Find where the given text appears and provide that cell's center as (x, y) coordinate. 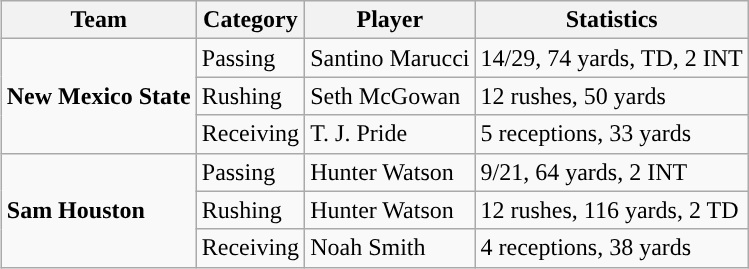
New Mexico State (98, 96)
Player (390, 20)
14/29, 74 yards, TD, 2 INT (612, 58)
4 receptions, 38 yards (612, 248)
12 rushes, 50 yards (612, 96)
Seth McGowan (390, 96)
Statistics (612, 20)
T. J. Pride (390, 134)
Santino Marucci (390, 58)
Sam Houston (98, 210)
Category (250, 20)
Team (98, 20)
5 receptions, 33 yards (612, 134)
9/21, 64 yards, 2 INT (612, 172)
Noah Smith (390, 248)
12 rushes, 116 yards, 2 TD (612, 210)
